Extract the (x, y) coordinate from the center of the cell holding the provided text.  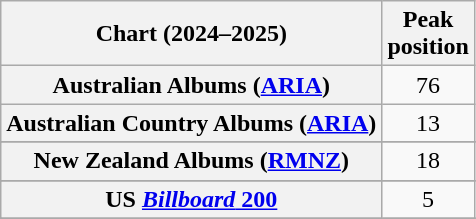
Chart (2024–2025) (192, 34)
13 (428, 123)
US Billboard 200 (192, 199)
76 (428, 85)
Peakposition (428, 34)
Australian Country Albums (ARIA) (192, 123)
18 (428, 161)
New Zealand Albums (RMNZ) (192, 161)
Australian Albums (ARIA) (192, 85)
5 (428, 199)
